Output the [x, y] coordinate of the center of the cell containing the given text.  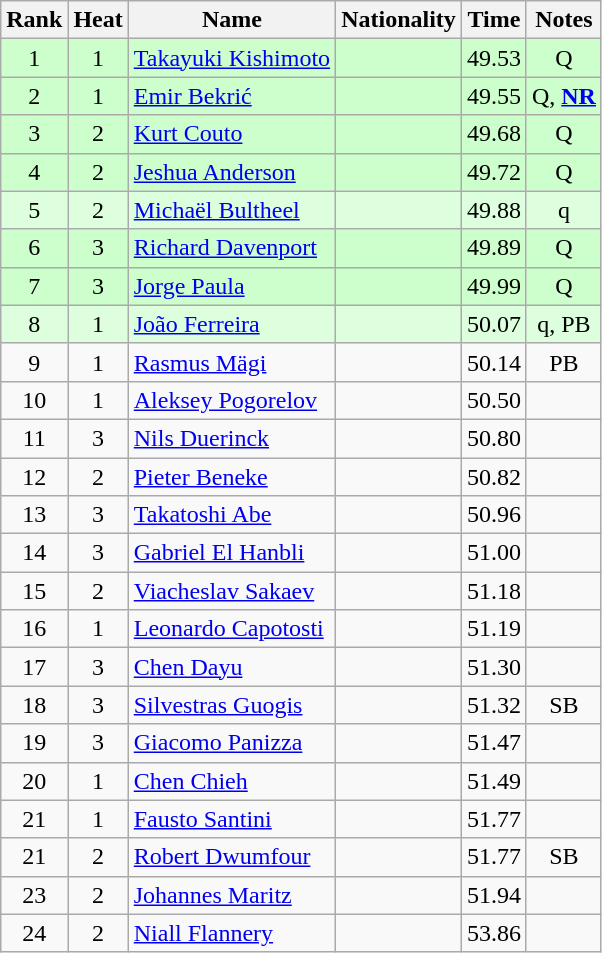
Jeshua Anderson [232, 172]
Emir Bekrić [232, 96]
Takayuki Kishimoto [232, 58]
Gabriel El Hanbli [232, 553]
17 [34, 667]
Viacheslav Sakaev [232, 591]
Heat [98, 20]
9 [34, 362]
50.07 [494, 324]
Niall Flannery [232, 933]
50.82 [494, 477]
Rasmus Mägi [232, 362]
51.19 [494, 629]
10 [34, 400]
51.18 [494, 591]
Johannes Maritz [232, 895]
12 [34, 477]
4 [34, 172]
50.80 [494, 438]
51.30 [494, 667]
Time [494, 20]
João Ferreira [232, 324]
Takatoshi Abe [232, 515]
49.55 [494, 96]
Richard Davenport [232, 248]
51.32 [494, 705]
Notes [564, 20]
49.68 [494, 134]
14 [34, 553]
50.50 [494, 400]
50.14 [494, 362]
8 [34, 324]
Q, NR [564, 96]
20 [34, 781]
53.86 [494, 933]
49.53 [494, 58]
Nils Duerinck [232, 438]
q, PB [564, 324]
Chen Chieh [232, 781]
7 [34, 286]
23 [34, 895]
51.47 [494, 743]
Leonardo Capotosti [232, 629]
49.89 [494, 248]
Jorge Paula [232, 286]
Chen Dayu [232, 667]
Pieter Beneke [232, 477]
Rank [34, 20]
Aleksey Pogorelov [232, 400]
Silvestras Guogis [232, 705]
13 [34, 515]
6 [34, 248]
50.96 [494, 515]
15 [34, 591]
Michaël Bultheel [232, 210]
49.72 [494, 172]
51.00 [494, 553]
51.94 [494, 895]
Nationality [399, 20]
Robert Dwumfour [232, 857]
49.99 [494, 286]
51.49 [494, 781]
16 [34, 629]
24 [34, 933]
18 [34, 705]
q [564, 210]
5 [34, 210]
Name [232, 20]
Fausto Santini [232, 819]
49.88 [494, 210]
19 [34, 743]
11 [34, 438]
PB [564, 362]
Kurt Couto [232, 134]
Giacomo Panizza [232, 743]
